Locate the cell with the specified text and output its (X, Y) center coordinate. 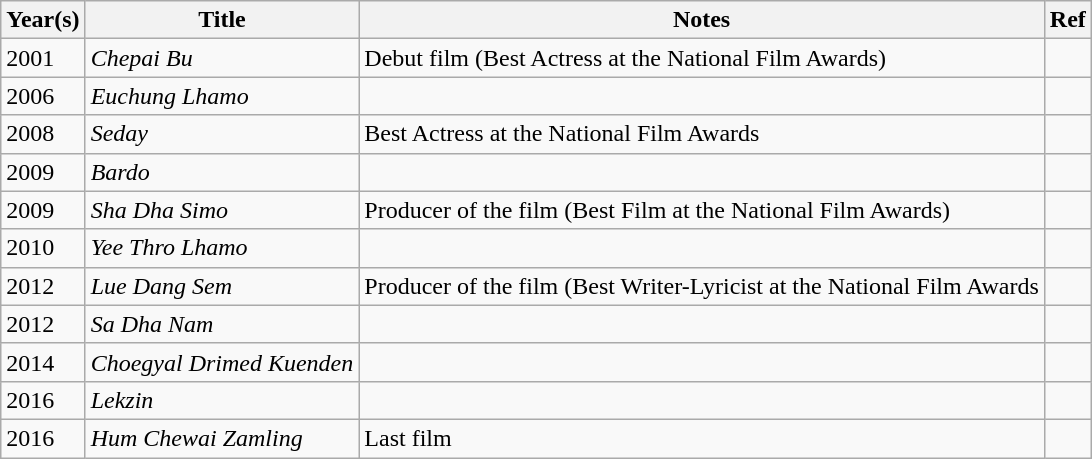
Debut film (Best Actress at the National Film Awards) (702, 58)
Euchung Lhamo (222, 96)
Title (222, 20)
Bardo (222, 172)
2010 (43, 248)
Hum Chewai Zamling (222, 438)
2006 (43, 96)
Producer of the film (Best Film at the National Film Awards) (702, 210)
Seday (222, 134)
2008 (43, 134)
Last film (702, 438)
Notes (702, 20)
Best Actress at the National Film Awards (702, 134)
Producer of the film (Best Writer-Lyricist at the National Film Awards (702, 286)
Yee Thro Lhamo (222, 248)
2014 (43, 362)
Sha Dha Simo (222, 210)
Year(s) (43, 20)
Lekzin (222, 400)
Ref (1068, 20)
Lue Dang Sem (222, 286)
Sa Dha Nam (222, 324)
2001 (43, 58)
Chepai Bu (222, 58)
Choegyal Drimed Kuenden (222, 362)
